Find where the given text appears and provide that cell's center as [x, y] coordinate. 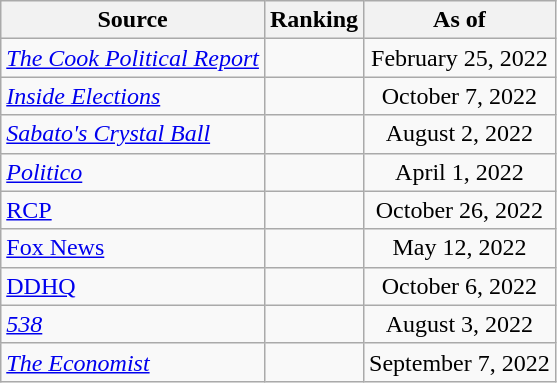
May 12, 2022 [460, 248]
September 7, 2022 [460, 362]
RCP [133, 210]
October 6, 2022 [460, 286]
February 25, 2022 [460, 58]
The Economist [133, 362]
Sabato's Crystal Ball [133, 134]
As of [460, 20]
538 [133, 324]
October 7, 2022 [460, 96]
October 26, 2022 [460, 210]
DDHQ [133, 286]
Inside Elections [133, 96]
Fox News [133, 248]
August 2, 2022 [460, 134]
Politico [133, 172]
Ranking [314, 20]
August 3, 2022 [460, 324]
April 1, 2022 [460, 172]
Source [133, 20]
The Cook Political Report [133, 58]
